From the cell containing the given text, extract its center point as (x, y) coordinate. 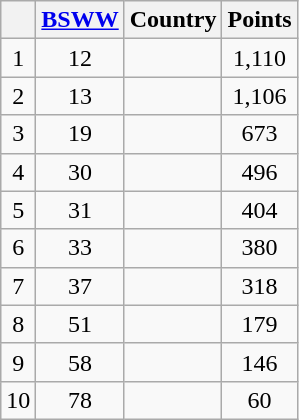
179 (260, 324)
3 (18, 134)
30 (80, 172)
19 (80, 134)
380 (260, 248)
33 (80, 248)
4 (18, 172)
5 (18, 210)
51 (80, 324)
496 (260, 172)
1,110 (260, 58)
13 (80, 96)
146 (260, 362)
31 (80, 210)
BSWW (80, 20)
1,106 (260, 96)
37 (80, 286)
Points (260, 20)
1 (18, 58)
9 (18, 362)
Country (173, 20)
12 (80, 58)
7 (18, 286)
404 (260, 210)
2 (18, 96)
60 (260, 400)
6 (18, 248)
673 (260, 134)
10 (18, 400)
58 (80, 362)
8 (18, 324)
318 (260, 286)
78 (80, 400)
